From the cell containing the given text, extract its center point as [X, Y] coordinate. 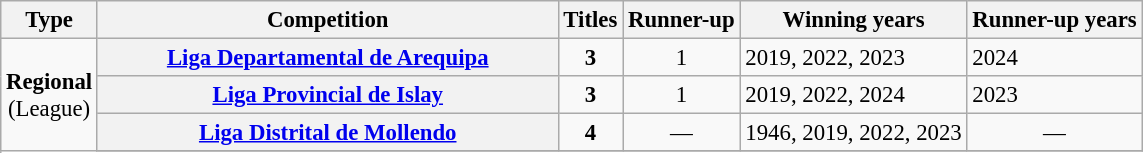
2019, 2022, 2024 [854, 95]
Runner-up [682, 20]
4 [590, 133]
2024 [1054, 58]
Competition [328, 20]
1946, 2019, 2022, 2023 [854, 133]
Liga Departamental de Arequipa [328, 58]
Winning years [854, 20]
Liga Distrital de Mollendo [328, 133]
Regional(League) [50, 96]
Liga Provincial de Islay [328, 95]
2023 [1054, 95]
Type [50, 20]
2019, 2022, 2023 [854, 58]
Runner-up years [1054, 20]
Titles [590, 20]
